Locate the cell with the specified text and output its (x, y) center coordinate. 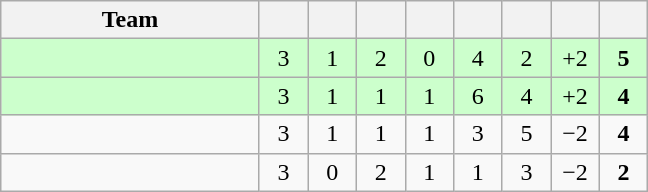
Team (130, 20)
6 (478, 96)
